Output the (x, y) coordinate of the center of the cell containing the given text.  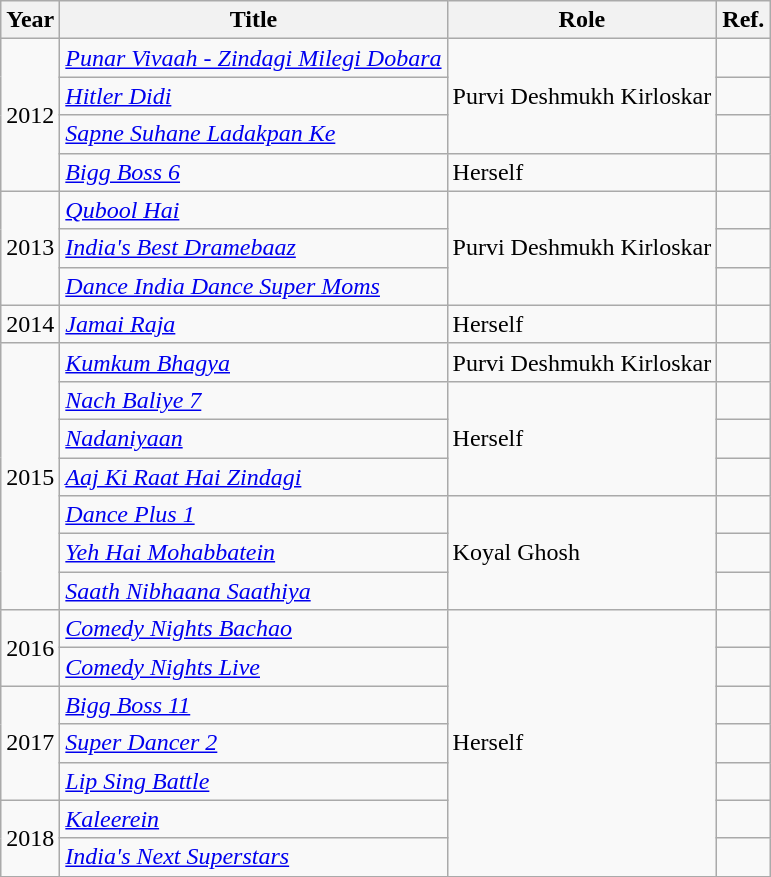
Dance India Dance Super Moms (254, 286)
Title (254, 20)
Punar Vivaah - Zindagi Milegi Dobara (254, 58)
Role (582, 20)
2015 (30, 476)
Jamai Raja (254, 324)
India's Next Superstars (254, 857)
India's Best Dramebaaz (254, 248)
Aaj Ki Raat Hai Zindagi (254, 477)
Koyal Ghosh (582, 553)
2014 (30, 324)
Nadaniyaan (254, 438)
Super Dancer 2 (254, 743)
2018 (30, 838)
Bigg Boss 11 (254, 705)
2017 (30, 743)
2012 (30, 115)
Sapne Suhane Ladakpan Ke (254, 134)
Dance Plus 1 (254, 515)
Nach Baliye 7 (254, 400)
Lip Sing Battle (254, 781)
Kumkum Bhagya (254, 362)
Comedy Nights Bachao (254, 629)
Year (30, 20)
Bigg Boss 6 (254, 172)
Kaleerein (254, 819)
Comedy Nights Live (254, 667)
Ref. (744, 20)
2013 (30, 248)
Yeh Hai Mohabbatein (254, 553)
Qubool Hai (254, 210)
Hitler Didi (254, 96)
2016 (30, 648)
Saath Nibhaana Saathiya (254, 591)
